Return [x, y] of the center of cell containing provided text 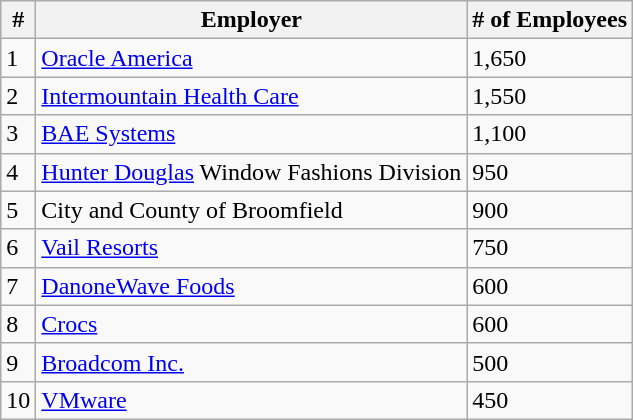
9 [18, 362]
Broadcom Inc. [252, 362]
500 [550, 362]
# of Employees [550, 20]
5 [18, 210]
450 [550, 400]
7 [18, 286]
900 [550, 210]
# [18, 20]
Crocs [252, 324]
2 [18, 96]
Employer [252, 20]
Oracle America [252, 58]
750 [550, 248]
6 [18, 248]
VMware [252, 400]
1,100 [550, 134]
4 [18, 172]
Intermountain Health Care [252, 96]
DanoneWave Foods [252, 286]
1,550 [550, 96]
City and County of Broomfield [252, 210]
1 [18, 58]
Hunter Douglas Window Fashions Division [252, 172]
8 [18, 324]
1,650 [550, 58]
950 [550, 172]
BAE Systems [252, 134]
Vail Resorts [252, 248]
3 [18, 134]
10 [18, 400]
